Search for the cell housing the specified text and yield its (X, Y) center coordinate. 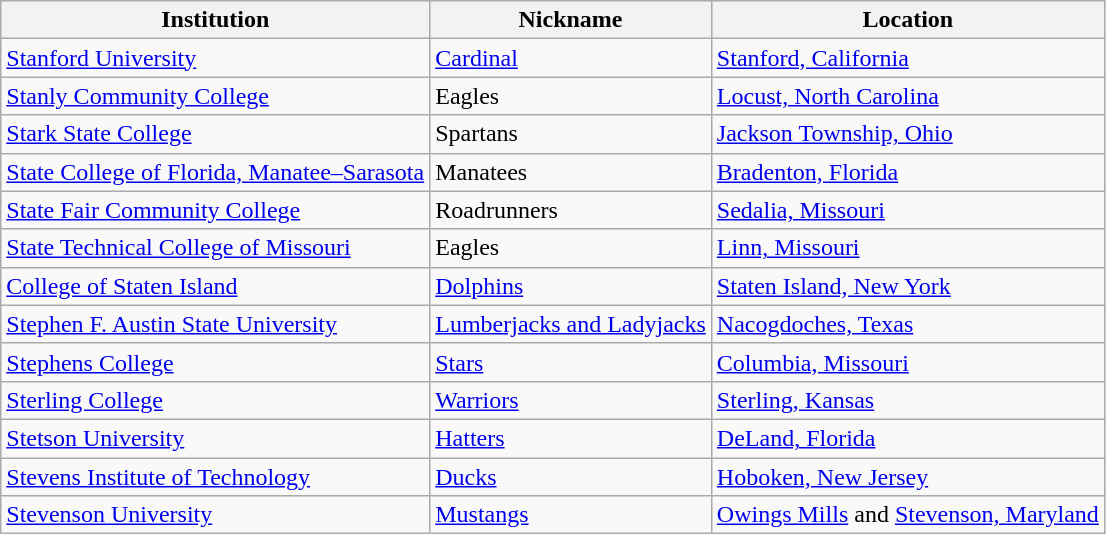
Sedalia, Missouri (908, 210)
Nickname (571, 20)
Manatees (571, 172)
Mustangs (571, 515)
Stetson University (216, 438)
Cardinal (571, 58)
Stanford University (216, 58)
Institution (216, 20)
Roadrunners (571, 210)
Bradenton, Florida (908, 172)
Sterling College (216, 400)
Stephens College (216, 362)
Linn, Missouri (908, 248)
College of Staten Island (216, 286)
Stanford, California (908, 58)
Ducks (571, 477)
Location (908, 20)
Columbia, Missouri (908, 362)
State College of Florida, Manatee–Sarasota (216, 172)
Spartans (571, 134)
Jackson Township, Ohio (908, 134)
Owings Mills and Stevenson, Maryland (908, 515)
Staten Island, New York (908, 286)
DeLand, Florida (908, 438)
Stephen F. Austin State University (216, 324)
Hoboken, New Jersey (908, 477)
State Fair Community College (216, 210)
Lumberjacks and Ladyjacks (571, 324)
Nacogdoches, Texas (908, 324)
Locust, North Carolina (908, 96)
Stars (571, 362)
Dolphins (571, 286)
State Technical College of Missouri (216, 248)
Warriors (571, 400)
Sterling, Kansas (908, 400)
Stanly Community College (216, 96)
Stevenson University (216, 515)
Stark State College (216, 134)
Stevens Institute of Technology (216, 477)
Hatters (571, 438)
